Detect which cell encompasses the target text, then output its [x, y] center coordinate. 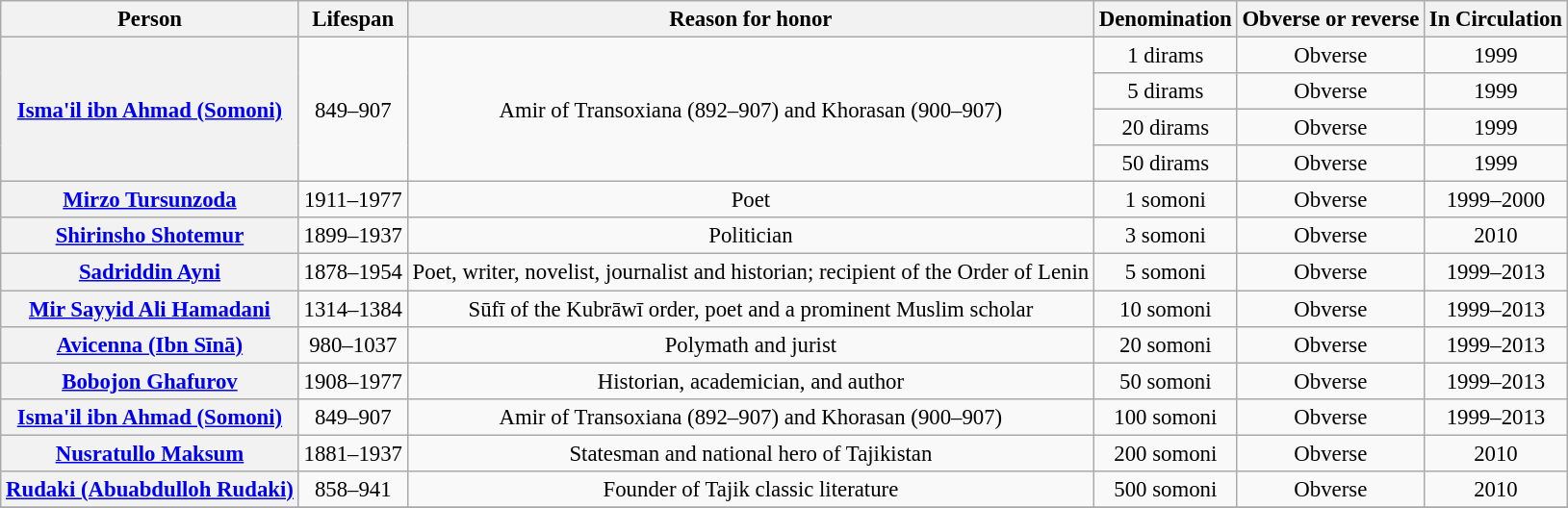
Obverse or reverse [1330, 19]
Lifespan [352, 19]
50 somoni [1167, 381]
Denomination [1167, 19]
Sadriddin Ayni [150, 272]
Politician [751, 236]
Reason for honor [751, 19]
3 somoni [1167, 236]
1 dirams [1167, 56]
1 somoni [1167, 200]
In Circulation [1496, 19]
1899–1937 [352, 236]
1314–1384 [352, 309]
Statesman and national hero of Tajikistan [751, 453]
858–941 [352, 490]
Person [150, 19]
200 somoni [1167, 453]
Poet [751, 200]
Mir Sayyid Ali Hamadani [150, 309]
Historian, academician, and author [751, 381]
Founder of Tajik classic literature [751, 490]
500 somoni [1167, 490]
5 somoni [1167, 272]
1878–1954 [352, 272]
1911–1977 [352, 200]
Avicenna (Ibn Sīnā) [150, 344]
Polymath and jurist [751, 344]
Bobojon Ghafurov [150, 381]
Sūfī of the Kubrāwī order, poet and a prominent Muslim scholar [751, 309]
20 somoni [1167, 344]
1881–1937 [352, 453]
50 dirams [1167, 164]
20 dirams [1167, 128]
Shirinsho Shotemur [150, 236]
10 somoni [1167, 309]
1999–2000 [1496, 200]
Rudaki (Abuabdulloh Rudaki) [150, 490]
100 somoni [1167, 417]
Mirzo Tursunzoda [150, 200]
Poet, writer, novelist, journalist and historian; recipient of the Order of Lenin [751, 272]
1908–1977 [352, 381]
5 dirams [1167, 91]
980–1037 [352, 344]
Nusratullo Maksum [150, 453]
